For the text-containing cell, return its midpoint in (X, Y) coordinate format. 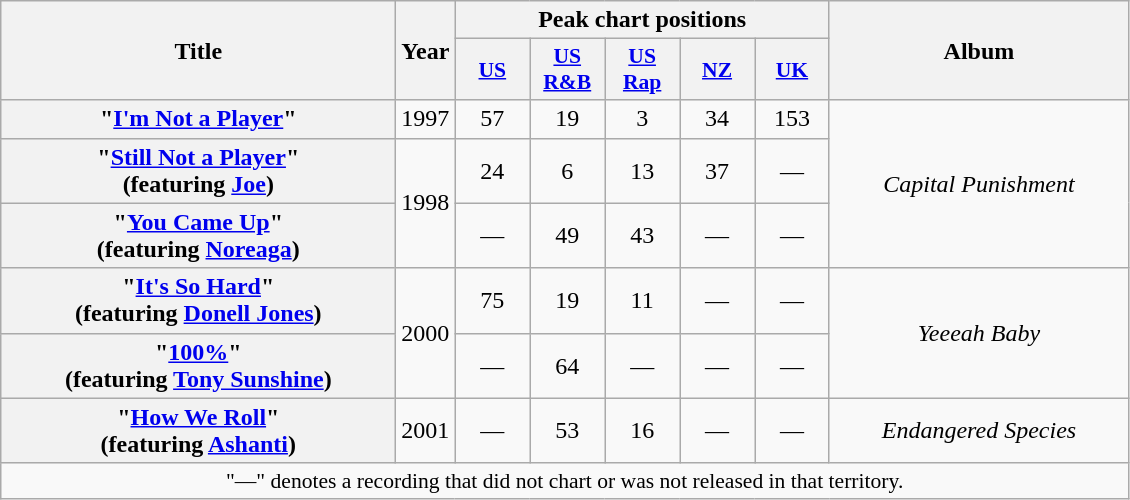
6 (568, 170)
53 (568, 430)
64 (568, 366)
Capital Punishment (978, 184)
75 (492, 300)
NZ (718, 70)
16 (642, 430)
US Rap (642, 70)
Title (198, 50)
Year (426, 50)
Yeeeah Baby (978, 333)
"It's So Hard"(featuring Donell Jones) (198, 300)
11 (642, 300)
49 (568, 236)
2001 (426, 430)
2000 (426, 333)
Peak chart positions (642, 20)
US R&B (568, 70)
34 (718, 119)
24 (492, 170)
1997 (426, 119)
153 (792, 119)
57 (492, 119)
Album (978, 50)
UK (792, 70)
"100%"(featuring Tony Sunshine) (198, 366)
43 (642, 236)
37 (718, 170)
1998 (426, 203)
Endangered Species (978, 430)
3 (642, 119)
"How We Roll"(featuring Ashanti) (198, 430)
"Still Not a Player"(featuring Joe) (198, 170)
"—" denotes a recording that did not chart or was not released in that territory. (565, 481)
"You Came Up"(featuring Noreaga) (198, 236)
13 (642, 170)
"I'm Not a Player" (198, 119)
US (492, 70)
